Locate the cell with the specified text and output its (x, y) center coordinate. 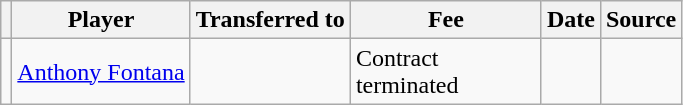
Anthony Fontana (101, 72)
Transferred to (270, 20)
Contract terminated (446, 72)
Fee (446, 20)
Player (101, 20)
Date (570, 20)
Source (640, 20)
